Output the (x, y) coordinate of the center of the cell containing the given text.  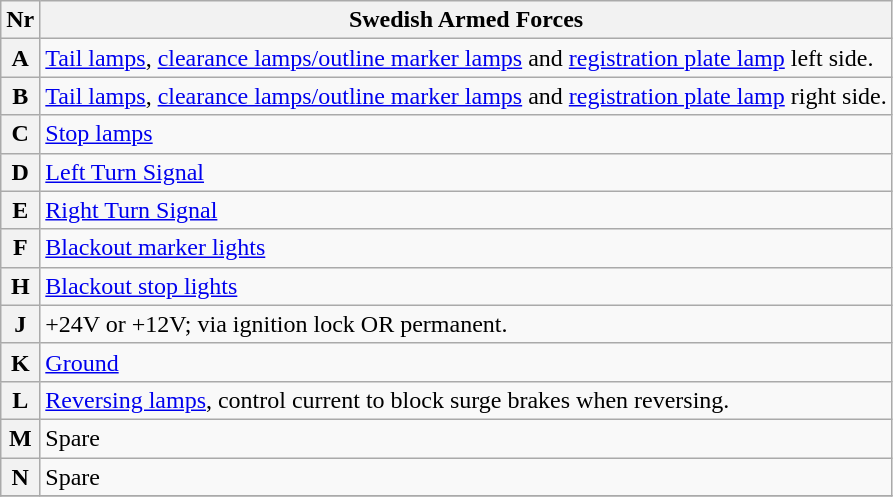
H (20, 286)
D (20, 172)
N (20, 477)
Swedish Armed Forces (466, 20)
Nr (20, 20)
Tail lamps, clearance lamps/outline marker lamps and registration plate lamp left side. (466, 58)
F (20, 248)
Reversing lamps, control current to block surge brakes when reversing. (466, 400)
Ground (466, 362)
Blackout marker lights (466, 248)
M (20, 438)
B (20, 96)
+24V or +12V; via ignition lock OR permanent. (466, 324)
Left Turn Signal (466, 172)
Right Turn Signal (466, 210)
E (20, 210)
C (20, 134)
Blackout stop lights (466, 286)
A (20, 58)
J (20, 324)
Tail lamps, clearance lamps/outline marker lamps and registration plate lamp right side. (466, 96)
K (20, 362)
L (20, 400)
Stop lamps (466, 134)
